Scan for the cell matching the given text and deliver its (X, Y) coordinate at center. 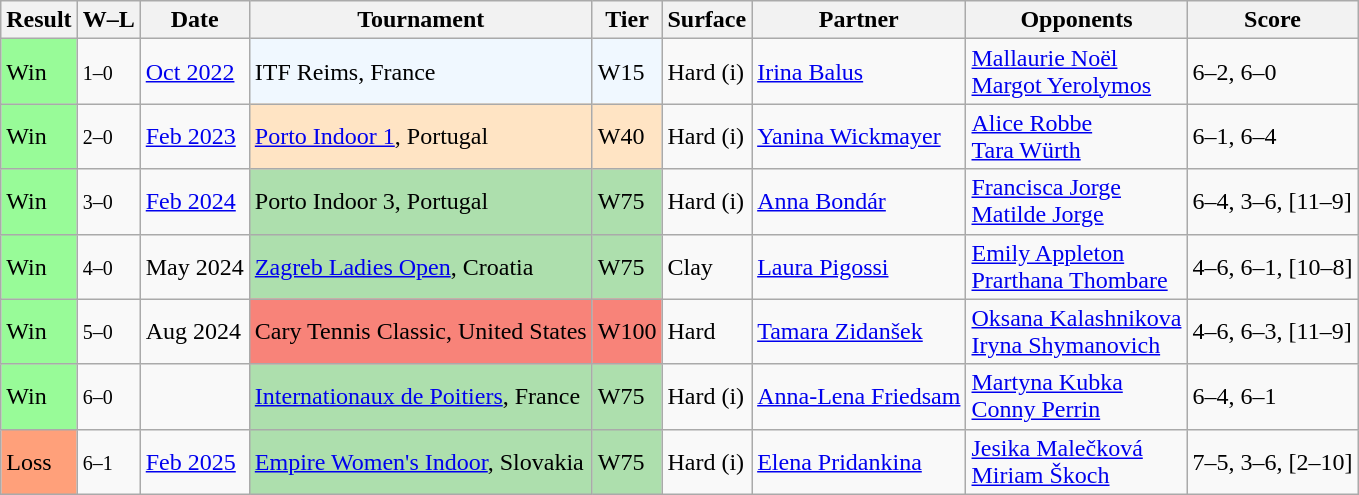
Empire Women's Indoor, Slovakia (420, 462)
6–0 (108, 396)
Result (39, 20)
6–4, 3–6, [11–9] (1272, 202)
3–0 (108, 202)
Internationaux de Poitiers, France (420, 396)
Jesika Malečková Miriam Škoch (1076, 462)
Elena Pridankina (859, 462)
Oct 2022 (194, 72)
Anna Bondár (859, 202)
7–5, 3–6, [2–10] (1272, 462)
6–4, 6–1 (1272, 396)
4–0 (108, 266)
Aug 2024 (194, 332)
Cary Tennis Classic, United States (420, 332)
Zagreb Ladies Open, Croatia (420, 266)
Score (1272, 20)
Tournament (420, 20)
Surface (707, 20)
Francisca Jorge Matilde Jorge (1076, 202)
Partner (859, 20)
Anna-Lena Friedsam (859, 396)
6–2, 6–0 (1272, 72)
Hard (707, 332)
W–L (108, 20)
Opponents (1076, 20)
Emily Appleton Prarthana Thombare (1076, 266)
Porto Indoor 1, Portugal (420, 136)
Alice Robbe Tara Würth (1076, 136)
Irina Balus (859, 72)
2–0 (108, 136)
Tier (627, 20)
4–6, 6–3, [11–9] (1272, 332)
6–1, 6–4 (1272, 136)
Oksana Kalashnikova Iryna Shymanovich (1076, 332)
6–1 (108, 462)
Feb 2023 (194, 136)
4–6, 6–1, [10–8] (1272, 266)
Porto Indoor 3, Portugal (420, 202)
Yanina Wickmayer (859, 136)
W100 (627, 332)
May 2024 (194, 266)
5–0 (108, 332)
Feb 2024 (194, 202)
W40 (627, 136)
Loss (39, 462)
Martyna Kubka Conny Perrin (1076, 396)
Clay (707, 266)
ITF Reims, France (420, 72)
Date (194, 20)
1–0 (108, 72)
W15 (627, 72)
Feb 2025 (194, 462)
Tamara Zidanšek (859, 332)
Mallaurie Noël Margot Yerolymos (1076, 72)
Laura Pigossi (859, 266)
